Detect which cell encompasses the target text, then output its (x, y) center coordinate. 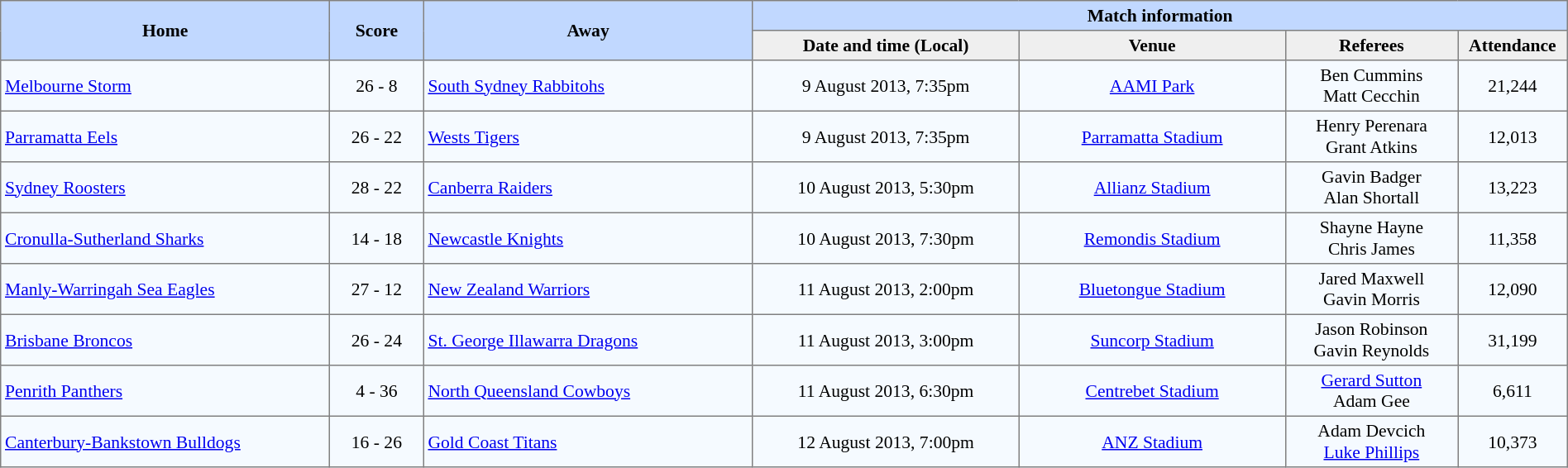
Bluetongue Stadium (1152, 289)
Score (377, 31)
North Queensland Cowboys (588, 391)
Ben CumminsMatt Cecchin (1371, 86)
Date and time (Local) (886, 45)
26 - 24 (377, 340)
Wests Tigers (588, 136)
Canterbury-Bankstown Bulldogs (165, 442)
South Sydney Rabbitohs (588, 86)
Suncorp Stadium (1152, 340)
ANZ Stadium (1152, 442)
St. George Illawarra Dragons (588, 340)
Parramatta Eels (165, 136)
31,199 (1513, 340)
26 - 22 (377, 136)
11 August 2013, 6:30pm (886, 391)
11 August 2013, 3:00pm (886, 340)
11 August 2013, 2:00pm (886, 289)
4 - 36 (377, 391)
Canberra Raiders (588, 188)
12 August 2013, 7:00pm (886, 442)
Parramatta Stadium (1152, 136)
Gold Coast Titans (588, 442)
Melbourne Storm (165, 86)
Adam DevcichLuke Phillips (1371, 442)
Jason RobinsonGavin Reynolds (1371, 340)
26 - 8 (377, 86)
Gerard SuttonAdam Gee (1371, 391)
Allianz Stadium (1152, 188)
10 August 2013, 7:30pm (886, 238)
Cronulla-Sutherland Sharks (165, 238)
Referees (1371, 45)
10 August 2013, 5:30pm (886, 188)
12,013 (1513, 136)
Home (165, 31)
AAMI Park (1152, 86)
Remondis Stadium (1152, 238)
21,244 (1513, 86)
12,090 (1513, 289)
16 - 26 (377, 442)
14 - 18 (377, 238)
Manly-Warringah Sea Eagles (165, 289)
Henry PerenaraGrant Atkins (1371, 136)
Jared MaxwellGavin Morris (1371, 289)
Away (588, 31)
Centrebet Stadium (1152, 391)
Gavin BadgerAlan Shortall (1371, 188)
Newcastle Knights (588, 238)
Penrith Panthers (165, 391)
13,223 (1513, 188)
Shayne HayneChris James (1371, 238)
Match information (1159, 16)
10,373 (1513, 442)
27 - 12 (377, 289)
28 - 22 (377, 188)
6,611 (1513, 391)
Attendance (1513, 45)
Venue (1152, 45)
New Zealand Warriors (588, 289)
Brisbane Broncos (165, 340)
Sydney Roosters (165, 188)
11,358 (1513, 238)
